Return the [X, Y] coordinate for the center point of the cell that contains the specified text.  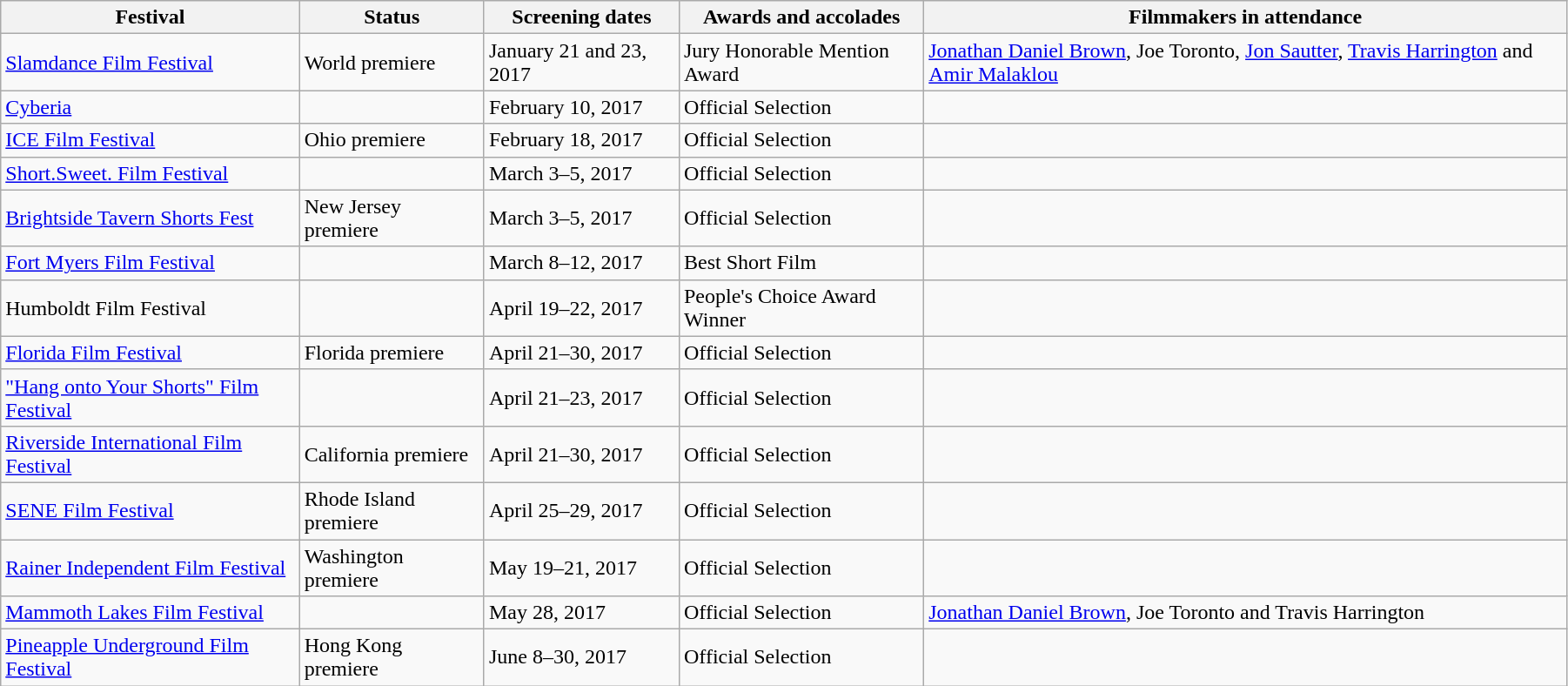
May 28, 2017 [581, 613]
World premiere [392, 63]
Filmmakers in attendance [1246, 17]
California premiere [392, 454]
May 19–21, 2017 [581, 568]
April 19–22, 2017 [581, 308]
January 21 and 23, 2017 [581, 63]
Fort Myers Film Festival [150, 263]
Screening dates [581, 17]
Florida Film Festival [150, 353]
Pineapple Underground Film Festival [150, 658]
Short.Sweet. Film Festival [150, 173]
Best Short Film [801, 263]
June 8–30, 2017 [581, 658]
People's Choice Award Winner [801, 308]
ICE Film Festival [150, 140]
Jury Honorable Mention Award [801, 63]
Riverside International Film Festival [150, 454]
Slamdance Film Festival [150, 63]
SENE Film Festival [150, 510]
"Hang onto Your Shorts" Film Festival [150, 397]
February 10, 2017 [581, 107]
Ohio premiere [392, 140]
Awards and accolades [801, 17]
New Jersey premiere [392, 218]
Washington premiere [392, 568]
Humboldt Film Festival [150, 308]
Florida premiere [392, 353]
April 25–29, 2017 [581, 510]
Jonathan Daniel Brown, Joe Toronto and Travis Harrington [1246, 613]
Rhode Island premiere [392, 510]
Brightside Tavern Shorts Fest [150, 218]
April 21–23, 2017 [581, 397]
March 8–12, 2017 [581, 263]
February 18, 2017 [581, 140]
Hong Kong premiere [392, 658]
Cyberia [150, 107]
Festival [150, 17]
Status [392, 17]
Rainer Independent Film Festival [150, 568]
Mammoth Lakes Film Festival [150, 613]
Jonathan Daniel Brown, Joe Toronto, Jon Sautter, Travis Harrington and Amir Malaklou [1246, 63]
